Return (x, y) of the center of cell containing provided text 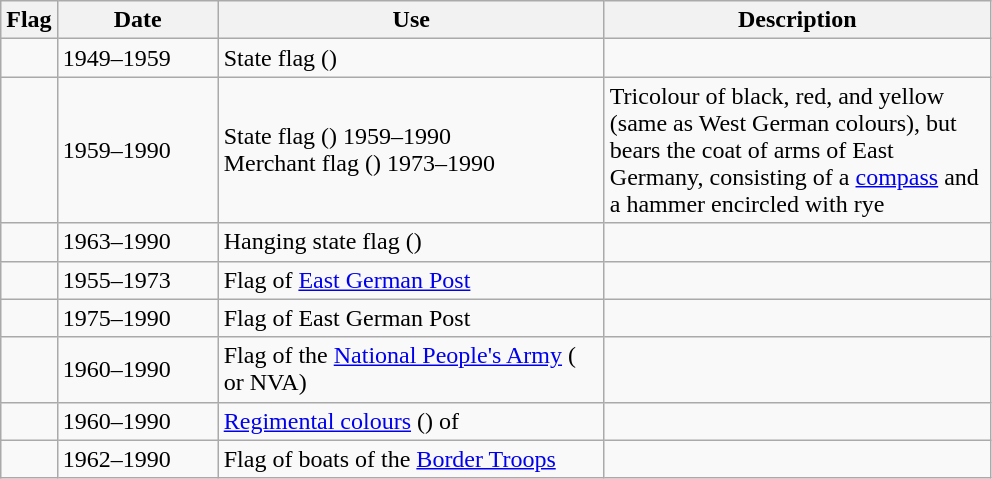
Regimental colours () of (411, 421)
Hanging state flag () (411, 242)
Description (797, 20)
1962–1990 (138, 459)
1959–1990 (138, 150)
Flag of the National People's Army ( or NVA) (411, 370)
State flag () (411, 58)
State flag () 1959–1990Merchant flag () 1973–1990 (411, 150)
Flag (29, 20)
1975–1990 (138, 318)
1955–1973 (138, 280)
1949–1959 (138, 58)
Date (138, 20)
Flag of boats of the Border Troops (411, 459)
Use (411, 20)
1963–1990 (138, 242)
